Return [x, y] of the center of cell containing provided text 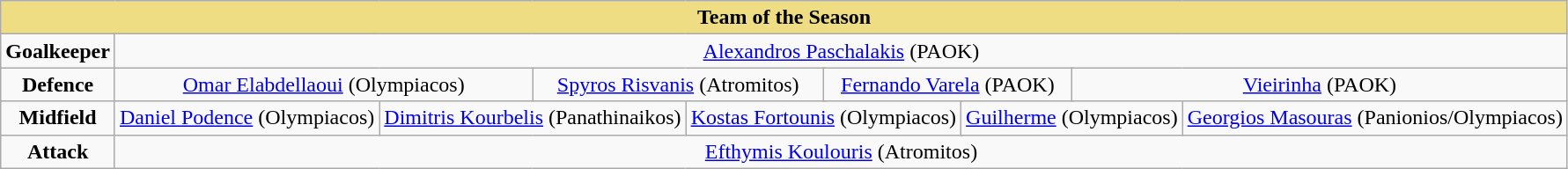
Team of the Season [784, 18]
Omar Elabdellaoui (Olympiacos) [323, 84]
Guilherme (Olympiacos) [1072, 118]
Dimitris Kourbelis (Panathinaikos) [533, 118]
Goalkeeper [58, 51]
Attack [58, 151]
Vieirinha (PAOK) [1319, 84]
Kostas Fortounis (Olympiacos) [823, 118]
Fernando Varela (PAOK) [947, 84]
Georgios Masouras (Panionios/Olympiacos) [1375, 118]
Daniel Podence (Olympiacos) [247, 118]
Midfield [58, 118]
Efthymis Koulouris (Atromitos) [841, 151]
Alexandros Paschalakis (PAOK) [841, 51]
Defence [58, 84]
Spyros Risvanis (Atromitos) [678, 84]
